Return [x, y] of the center of cell containing provided text 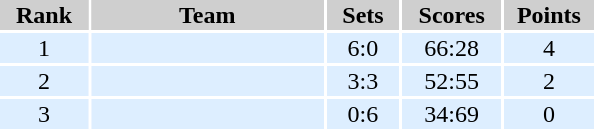
0 [549, 114]
4 [549, 48]
3:3 [362, 81]
Scores [452, 15]
3 [44, 114]
6:0 [362, 48]
1 [44, 48]
34:69 [452, 114]
Sets [362, 15]
52:55 [452, 81]
Rank [44, 15]
Team [207, 15]
Points [549, 15]
66:28 [452, 48]
0:6 [362, 114]
